Locate the cell with the specified text and output its [x, y] center coordinate. 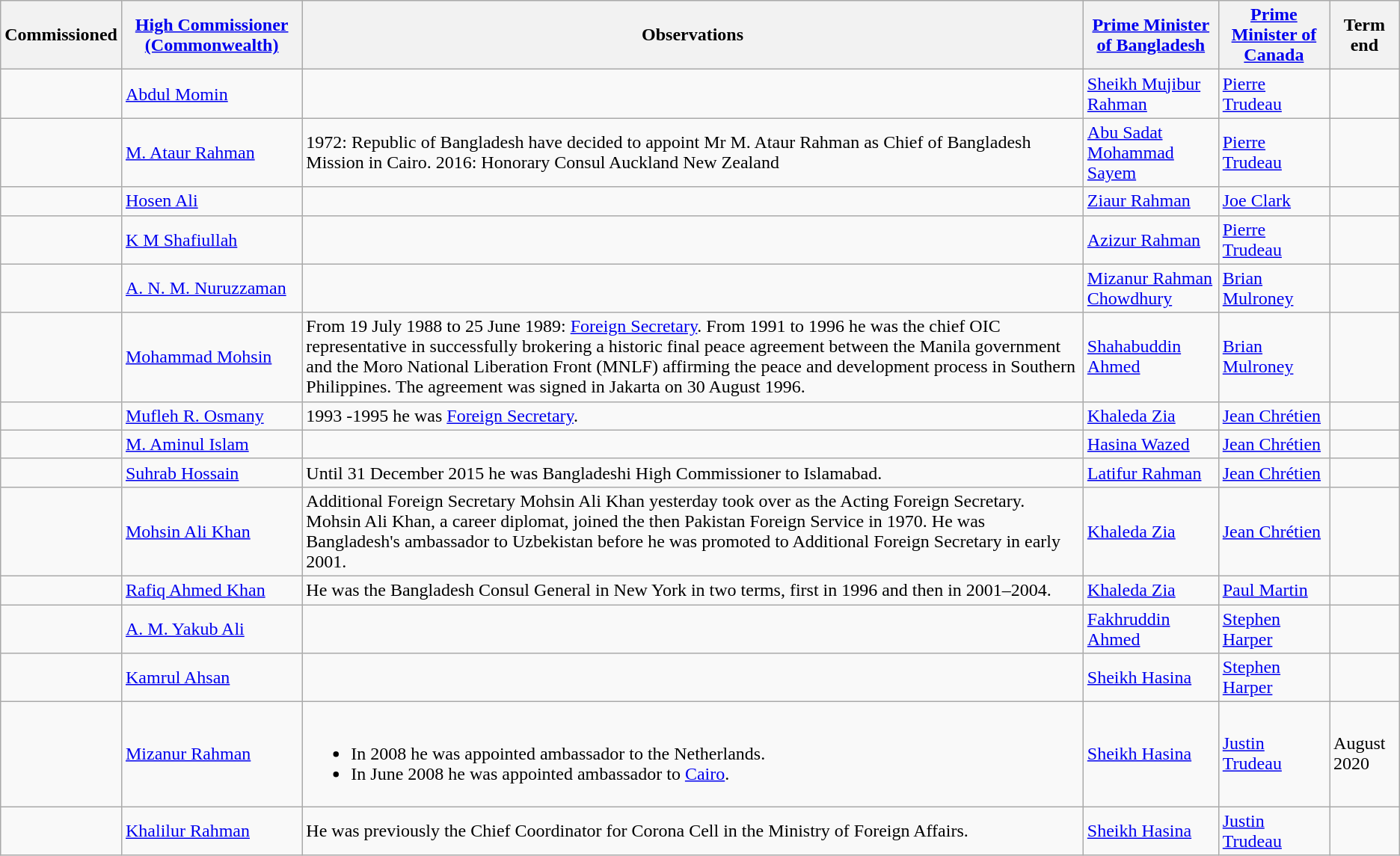
August 2020 [1365, 754]
Mohsin Ali Khan [211, 531]
Abdul Momin [211, 94]
Kamrul Ahsan [211, 677]
A. N. M. Nuruzzaman [211, 289]
A. M. Yakub Ali [211, 628]
High Commissioner (Commonwealth) [211, 35]
Fakhruddin Ahmed [1150, 628]
He was previously the Chief Coordinator for Corona Cell in the Ministry of Foreign Affairs. [693, 831]
Prime Minister of Bangladesh [1150, 35]
Hosen Ali [211, 201]
In 2008 he was appointed ambassador to the Netherlands.In June 2008 he was appointed ambassador to Cairo. [693, 754]
Mohammad Mohsin [211, 357]
Azizur Rahman [1150, 239]
Mufleh R. Osmany [211, 416]
1993 -1995 he was Foreign Secretary. [693, 416]
M. Ataur Rahman [211, 153]
Prime Minister of Canada [1274, 35]
Shahabuddin Ahmed [1150, 357]
Rafiq Ahmed Khan [211, 590]
Ziaur Rahman [1150, 201]
Abu Sadat Mohammad Sayem [1150, 153]
M. Aminul Islam [211, 444]
Paul Martin [1274, 590]
Suhrab Hossain [211, 472]
Sheikh Mujibur Rahman [1150, 94]
He was the Bangladesh Consul General in New York in two terms, first in 1996 and then in 2001–2004. [693, 590]
Joe Clark [1274, 201]
K M Shafiullah [211, 239]
Mizanur Rahman Chowdhury [1150, 289]
Khalilur Rahman [211, 831]
Latifur Rahman [1150, 472]
Until 31 December 2015 he was Bangladeshi High Commissioner to Islamabad. [693, 472]
Mizanur Rahman [211, 754]
Term end [1365, 35]
Commissioned [61, 35]
Hasina Wazed [1150, 444]
Observations [693, 35]
